Return the [X, Y] coordinate for the center point of the cell that contains the specified text.  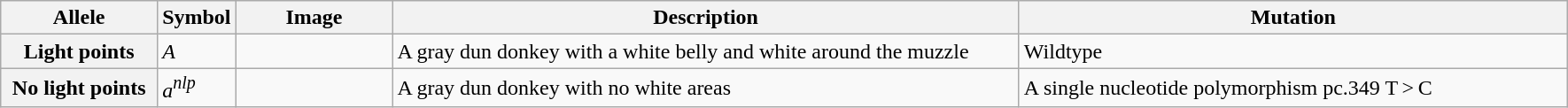
Symbol [197, 18]
A [197, 51]
No light points [80, 89]
Image [314, 18]
A gray dun donkey with a white belly and white around the muzzle [705, 51]
A single nucleotide polymorphism pc.349 T > C [1293, 89]
Wildtype [1293, 51]
Mutation [1293, 18]
anlp [197, 89]
Description [705, 18]
Light points [80, 51]
Allele [80, 18]
A gray dun donkey with no white areas [705, 89]
